Provide the [X, Y] coordinate of the cell's center where the given text is located.  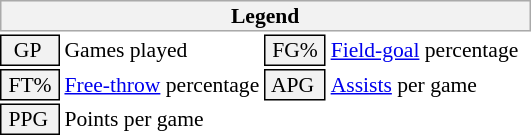
Field-goal percentage [430, 50]
Legend [265, 16]
APG [295, 85]
Games played [162, 50]
Assists per game [430, 85]
Free-throw percentage [162, 85]
FT% [30, 85]
GP [30, 50]
FG% [295, 50]
